Output the [X, Y] coordinate of the center of the cell containing the given text.  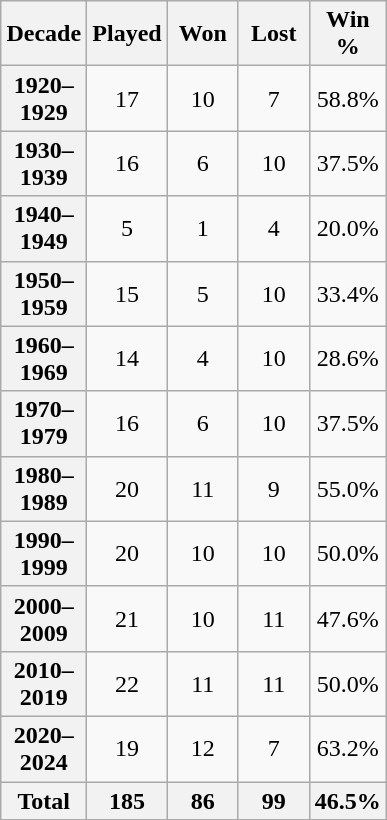
28.6% [348, 358]
33.4% [348, 294]
21 [127, 618]
Won [202, 34]
1930–1939 [44, 164]
Decade [44, 34]
1940–1949 [44, 228]
20.0% [348, 228]
47.6% [348, 618]
99 [274, 801]
Total [44, 801]
1980–1989 [44, 488]
2000–2009 [44, 618]
Lost [274, 34]
2020–2024 [44, 748]
17 [127, 98]
63.2% [348, 748]
185 [127, 801]
1990–1999 [44, 554]
58.8% [348, 98]
22 [127, 684]
19 [127, 748]
1 [202, 228]
86 [202, 801]
1970–1979 [44, 424]
14 [127, 358]
46.5% [348, 801]
Win % [348, 34]
9 [274, 488]
Played [127, 34]
15 [127, 294]
1950–1959 [44, 294]
12 [202, 748]
2010–2019 [44, 684]
1960–1969 [44, 358]
1920–1929 [44, 98]
55.0% [348, 488]
